Provide the (x, y) coordinate of the cell's center where the given text is located.  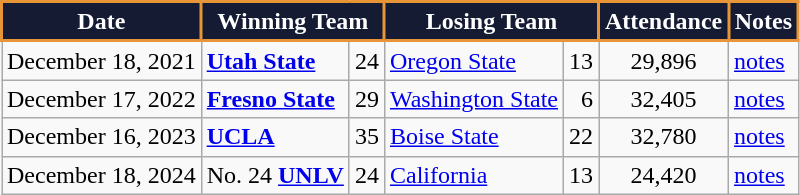
No. 24 UNLV (275, 175)
Oregon State (474, 60)
December 18, 2024 (102, 175)
Fresno State (275, 99)
22 (582, 137)
29,896 (664, 60)
December 17, 2022 (102, 99)
Utah State (275, 60)
December 16, 2023 (102, 137)
6 (582, 99)
California (474, 175)
Date (102, 22)
32,405 (664, 99)
UCLA (275, 137)
32,780 (664, 137)
Washington State (474, 99)
Boise State (474, 137)
24,420 (664, 175)
December 18, 2021 (102, 60)
35 (366, 137)
Losing Team (491, 22)
Attendance (664, 22)
29 (366, 99)
Winning Team (292, 22)
Notes (764, 22)
